Output the (X, Y) coordinate of the center of the cell containing the given text.  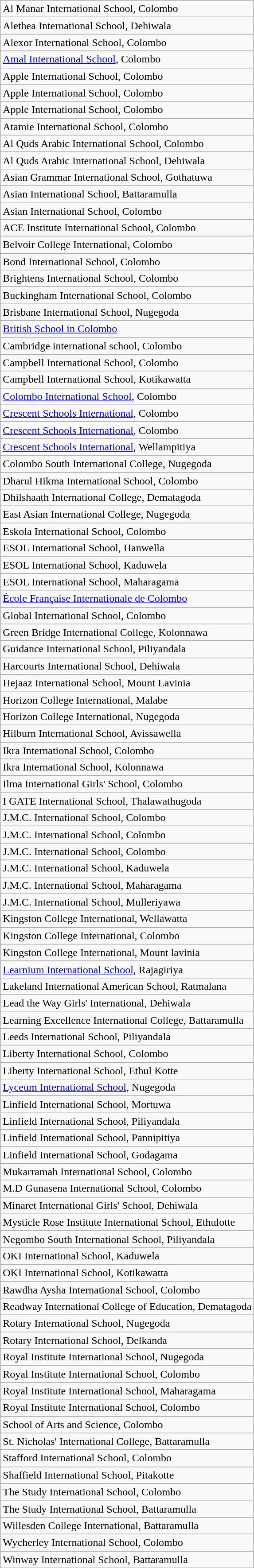
Cambridge international school, Colombo (127, 346)
Kingston College International, Colombo (127, 936)
Mysticle Rose Institute International School, Ethulotte (127, 1222)
OKI International School, Kotikawatta (127, 1273)
Kingston College International, Wellawatta (127, 919)
Willesden College International, Battaramulla (127, 1525)
Atamie International School, Colombo (127, 127)
Dharul Hikma International School, Colombo (127, 480)
Ikra International School, Colombo (127, 751)
Wycherley International School, Colombo (127, 1542)
Linfield International School, Piliyandala (127, 1121)
Ikra International School, Kolonnawa (127, 767)
Rotary International School, Delkanda (127, 1340)
École Française Internationale de Colombo (127, 599)
The Study International School, Colombo (127, 1492)
Horizon College International, Nugegoda (127, 716)
Brightens International School, Colombo (127, 279)
Harcourts International School, Dehiwala (127, 666)
Royal Institute International School, Nugegoda (127, 1357)
Al Quds Arabic International School, Colombo (127, 143)
Liberty International School, Colombo (127, 1054)
East Asian International College, Nugegoda (127, 515)
Minaret International Girls' School, Dehiwala (127, 1205)
ESOL International School, Maharagama (127, 582)
ESOL International School, Hanwella (127, 548)
Readway International College of Education, Dematagoda (127, 1307)
Asian International School, Colombo (127, 211)
ESOL International School, Kaduwela (127, 565)
Belvoir College International, Colombo (127, 245)
Amal International School, Colombo (127, 59)
Buckingham International School, Colombo (127, 295)
Ilma International Girls' School, Colombo (127, 784)
Campbell International School, Colombo (127, 363)
Colombo International School, Colombo (127, 396)
Hejaaz International School, Mount Lavinia (127, 683)
Alethea International School, Dehiwala (127, 26)
OKI International School, Kaduwela (127, 1256)
Al Quds Arabic International School, Dehiwala (127, 160)
Rawdha Aysha International School, Colombo (127, 1290)
Brisbane International School, Nugegoda (127, 312)
Shaffield International School, Pitakotte (127, 1475)
The Study International School, Battaramulla (127, 1509)
Bond International School, Colombo (127, 262)
Colombo South International College, Nugegoda (127, 464)
Kingston College International, Mount lavinia (127, 952)
Al Manar International School, Colombo (127, 9)
M.D Gunasena International School, Colombo (127, 1189)
Hilburn International School, Avissawella (127, 733)
Green Bridge International College, Kolonnawa (127, 632)
School of Arts and Science, Colombo (127, 1425)
Winway International School, Battaramulla (127, 1559)
Learnium International School, Rajagiriya (127, 969)
Horizon College International, Malabe (127, 700)
Linfield International School, Godagama (127, 1155)
Rotary International School, Nugegoda (127, 1324)
Eskola International School, Colombo (127, 531)
Asian International School, Battaramulla (127, 194)
Learning Excellence International College, Battaramulla (127, 1020)
Dhilshaath International College, Dematagoda (127, 498)
Stafford International School, Colombo (127, 1458)
Crescent Schools International, Wellampitiya (127, 447)
Alexor International School, Colombo (127, 43)
St. Nicholas' International College, Battaramulla (127, 1441)
J.M.C. International School, Maharagama (127, 885)
Guidance International School, Piliyandala (127, 649)
I GATE International School, Thalawathugoda (127, 801)
ACE Institute International School, Colombo (127, 228)
Lakeland International American School, Ratmalana (127, 986)
Royal Institute International School, Maharagama (127, 1391)
Linfield International School, Pannipitiya (127, 1138)
British School in Colombo (127, 329)
Global International School, Colombo (127, 616)
Liberty International School, Ethul Kotte (127, 1071)
Lead the Way Girls' International, Dehiwala (127, 1003)
Leeds International School, Piliyandala (127, 1037)
Linfield International School, Mortuwa (127, 1104)
J.M.C. International School, Kaduwela (127, 868)
Mukarramah International School, Colombo (127, 1172)
Asian Grammar International School, Gothatuwa (127, 177)
Negombo South International School, Piliyandala (127, 1239)
Lyceum International School, Nugegoda (127, 1088)
J.M.C. International School, Mulleriyawa (127, 902)
Campbell International School, Kotikawatta (127, 379)
